Return the (x, y) coordinate for the center point of the cell that contains the specified text.  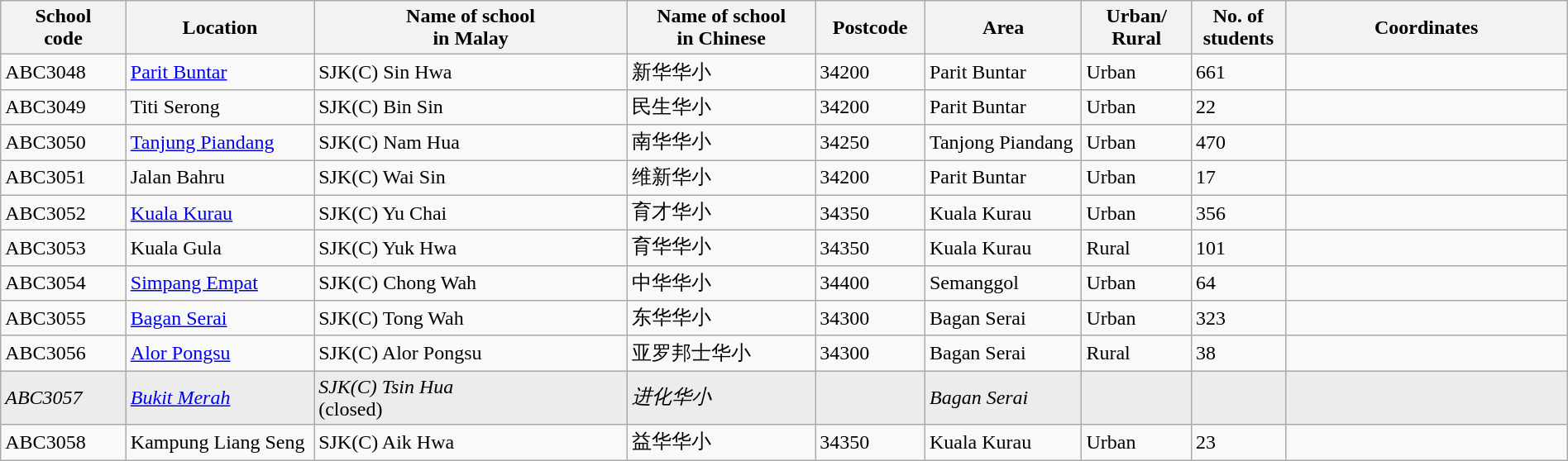
SJK(C) Sin Hwa (471, 73)
SJK(C) Alor Pongsu (471, 354)
SJK(C) Wai Sin (471, 178)
SJK(C) Tong Wah (471, 319)
SJK(C) Yuk Hwa (471, 248)
Name of schoolin Chinese (721, 28)
64 (1238, 283)
Kuala Gula (220, 248)
34250 (870, 142)
SJK(C) Tsin Hua(closed) (471, 398)
ABC3052 (64, 213)
Kampung Liang Seng (220, 443)
Coordinates (1426, 28)
维新华小 (721, 178)
Area (1002, 28)
No. ofstudents (1238, 28)
Urban/Rural (1136, 28)
ABC3058 (64, 443)
SJK(C) Chong Wah (471, 283)
Tanjong Piandang (1002, 142)
Titi Serong (220, 107)
SJK(C) Yu Chai (471, 213)
Postcode (870, 28)
101 (1238, 248)
ABC3056 (64, 354)
Schoolcode (64, 28)
ABC3050 (64, 142)
南华华小 (721, 142)
356 (1238, 213)
育才华小 (721, 213)
323 (1238, 319)
SJK(C) Bin Sin (471, 107)
亚罗邦士华小 (721, 354)
Bukit Merah (220, 398)
民生华小 (721, 107)
38 (1238, 354)
Location (220, 28)
中华华小 (721, 283)
SJK(C) Aik Hwa (471, 443)
Alor Pongsu (220, 354)
新华华小 (721, 73)
进化华小 (721, 398)
34400 (870, 283)
Semanggol (1002, 283)
ABC3053 (64, 248)
育华华小 (721, 248)
Jalan Bahru (220, 178)
ABC3051 (64, 178)
Tanjung Piandang (220, 142)
17 (1238, 178)
ABC3054 (64, 283)
ABC3057 (64, 398)
SJK(C) Nam Hua (471, 142)
23 (1238, 443)
ABC3049 (64, 107)
ABC3055 (64, 319)
Name of schoolin Malay (471, 28)
Simpang Empat (220, 283)
益华华小 (721, 443)
22 (1238, 107)
661 (1238, 73)
470 (1238, 142)
东华华小 (721, 319)
ABC3048 (64, 73)
